Determine the [X, Y] coordinate at the center of the cell enclosing the given text.  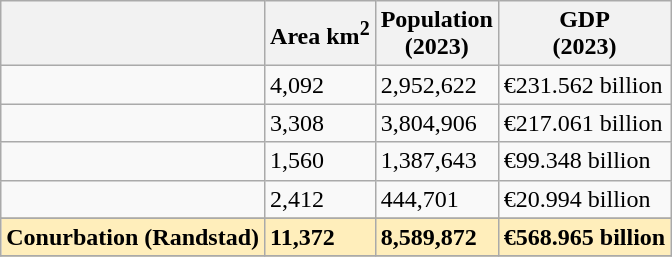
€231.562 billion [584, 85]
2,952,622 [436, 85]
€99.348 billion [584, 161]
Conurbation (Randstad) [133, 237]
8,589,872 [436, 237]
444,701 [436, 199]
3,308 [320, 123]
1,387,643 [436, 161]
€217.061 billion [584, 123]
11,372 [320, 237]
Population(2023) [436, 34]
Area km2 [320, 34]
1,560 [320, 161]
2,412 [320, 199]
3,804,906 [436, 123]
€20.994 billion [584, 199]
€568.965 billion [584, 237]
4,092 [320, 85]
GDP(2023) [584, 34]
